Scan for the cell matching the given text and deliver its (X, Y) coordinate at center. 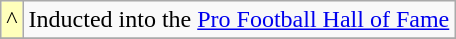
^ (12, 20)
Inducted into the Pro Football Hall of Fame (239, 20)
